Capture the cell that displays the provided text and extract its [x, y] central coordinate. 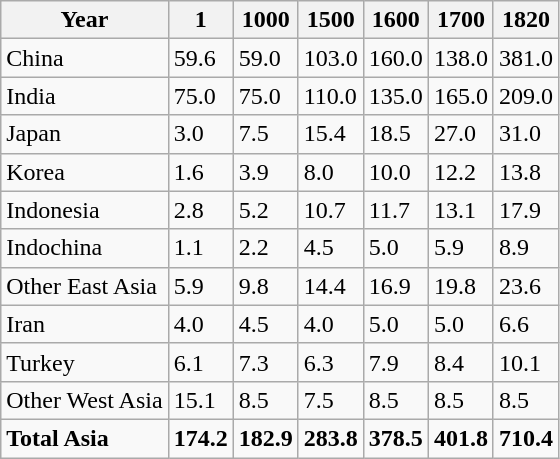
182.9 [266, 438]
2.8 [200, 210]
10.7 [330, 210]
Korea [84, 172]
160.0 [396, 58]
9.8 [266, 286]
6.1 [200, 362]
3.0 [200, 134]
2.2 [266, 248]
16.9 [396, 286]
7.3 [266, 362]
1820 [526, 20]
Iran [84, 324]
Japan [84, 134]
12.2 [460, 172]
Year [84, 20]
283.8 [330, 438]
1700 [460, 20]
1500 [330, 20]
138.0 [460, 58]
6.3 [330, 362]
Total Asia [84, 438]
110.0 [330, 96]
6.6 [526, 324]
103.0 [330, 58]
Turkey [84, 362]
59.0 [266, 58]
5.2 [266, 210]
15.4 [330, 134]
31.0 [526, 134]
378.5 [396, 438]
Other West Asia [84, 400]
710.4 [526, 438]
1.1 [200, 248]
14.4 [330, 286]
1.6 [200, 172]
23.6 [526, 286]
381.0 [526, 58]
India [84, 96]
401.8 [460, 438]
China [84, 58]
Other East Asia [84, 286]
27.0 [460, 134]
8.0 [330, 172]
Indonesia [84, 210]
18.5 [396, 134]
8.9 [526, 248]
10.1 [526, 362]
17.9 [526, 210]
19.8 [460, 286]
209.0 [526, 96]
15.1 [200, 400]
59.6 [200, 58]
1600 [396, 20]
1000 [266, 20]
3.9 [266, 172]
7.9 [396, 362]
135.0 [396, 96]
165.0 [460, 96]
13.1 [460, 210]
Indochina [84, 248]
11.7 [396, 210]
8.4 [460, 362]
10.0 [396, 172]
174.2 [200, 438]
1 [200, 20]
13.8 [526, 172]
